Scan for the cell matching the given text and deliver its (x, y) coordinate at center. 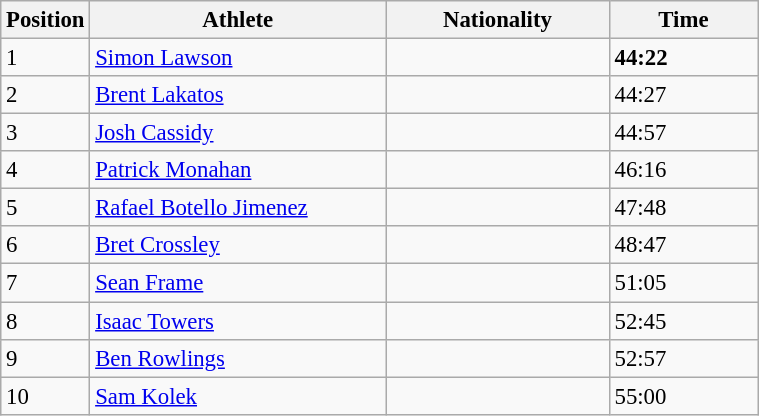
Simon Lawson (238, 58)
52:57 (683, 358)
10 (46, 396)
Isaac Towers (238, 321)
Bret Crossley (238, 245)
Athlete (238, 20)
1 (46, 58)
7 (46, 283)
9 (46, 358)
Josh Cassidy (238, 133)
Position (46, 20)
Sean Frame (238, 283)
6 (46, 245)
44:22 (683, 58)
48:47 (683, 245)
Time (683, 20)
3 (46, 133)
5 (46, 208)
52:45 (683, 321)
Sam Kolek (238, 396)
Ben Rowlings (238, 358)
Patrick Monahan (238, 170)
46:16 (683, 170)
51:05 (683, 283)
44:27 (683, 95)
47:48 (683, 208)
44:57 (683, 133)
Brent Lakatos (238, 95)
4 (46, 170)
8 (46, 321)
55:00 (683, 396)
Nationality (498, 20)
Rafael Botello Jimenez (238, 208)
2 (46, 95)
